Return [X, Y] of the center of cell containing provided text 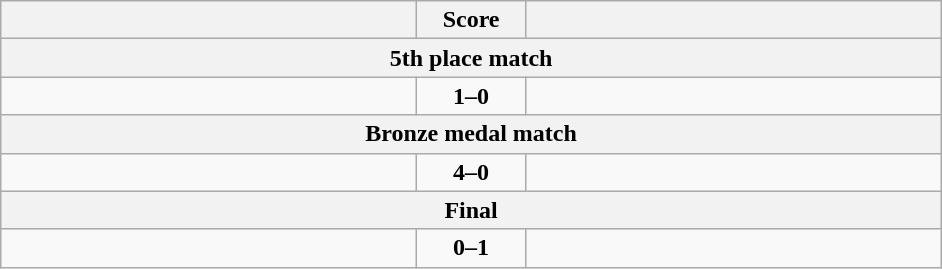
4–0 [472, 172]
Score [472, 20]
Bronze medal match [472, 134]
1–0 [472, 96]
5th place match [472, 58]
Final [472, 210]
0–1 [472, 248]
